Capture the cell that displays the provided text and extract its [X, Y] central coordinate. 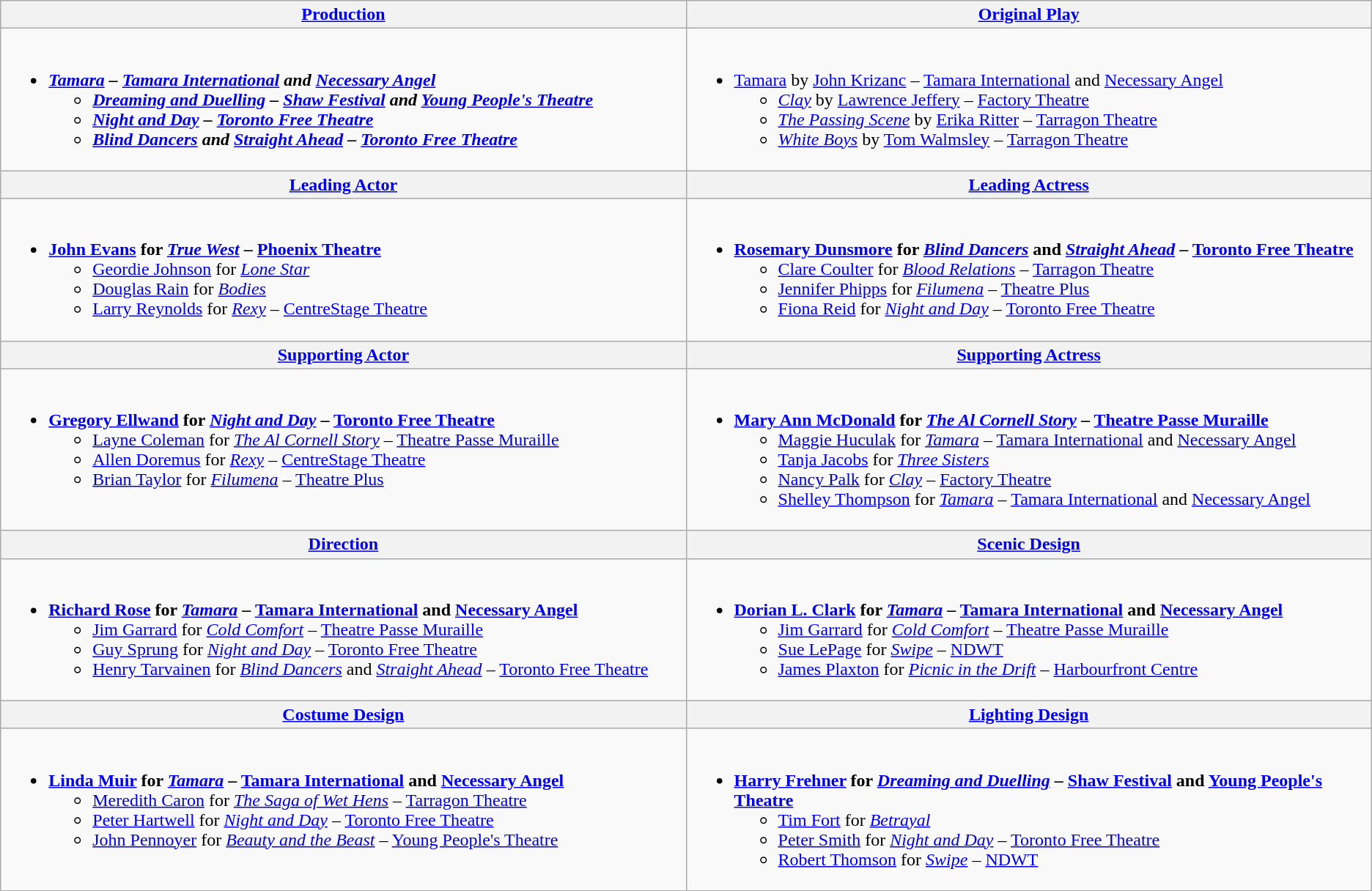
Production [343, 15]
Supporting Actress [1029, 355]
John Evans for True West – Phoenix TheatreGeordie Johnson for Lone StarDouglas Rain for BodiesLarry Reynolds for Rexy – CentreStage Theatre [343, 270]
Direction [343, 544]
Supporting Actor [343, 355]
Leading Actress [1029, 185]
Costume Design [343, 714]
Scenic Design [1029, 544]
Lighting Design [1029, 714]
Leading Actor [343, 185]
Original Play [1029, 15]
